Pinpoint the cell where the given text exists, returning its [x, y] midpoint coordinate. 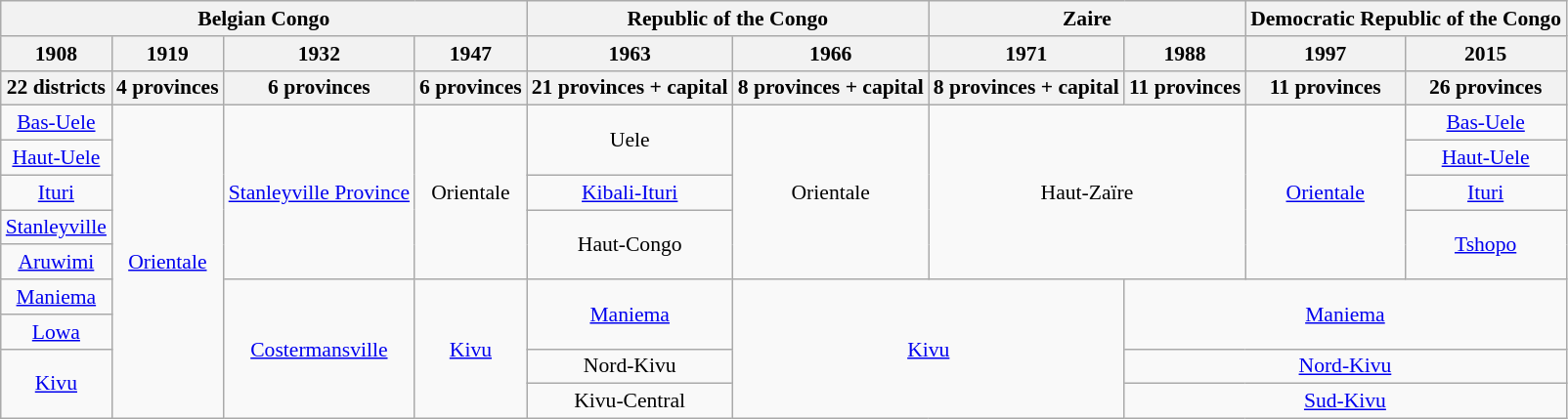
26 provinces [1486, 88]
1947 [471, 54]
22 districts [57, 88]
1971 [1026, 54]
Kivu-Central [630, 401]
2015 [1486, 54]
1919 [168, 54]
Democratic Republic of the Congo [1406, 19]
Costermansville [319, 349]
Haut-Congo [630, 244]
Stanleyville [57, 228]
Belgian Congo [264, 19]
Kibali-Ituri [630, 192]
1908 [57, 54]
1997 [1326, 54]
Republic of the Congo [727, 19]
Uele [630, 141]
Stanleyville Province [319, 192]
1963 [630, 54]
4 provinces [168, 88]
1932 [319, 54]
Tshopo [1486, 244]
Lowa [57, 332]
Sud-Kivu [1345, 401]
Zaire [1087, 19]
Haut-Zaïre [1087, 192]
1988 [1185, 54]
21 provinces + capital [630, 88]
1966 [831, 54]
Aruwimi [57, 263]
